Return (X, Y) of the center of cell containing provided text 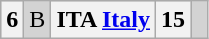
ITA Italy (104, 20)
B (38, 20)
15 (174, 20)
6 (12, 20)
